Identify which cell holds the provided text, then report its [X, Y] central coordinate. 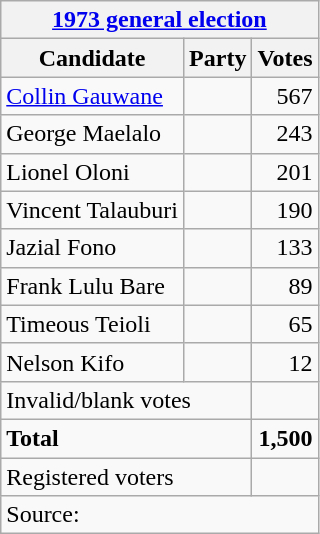
243 [285, 134]
1973 general election [160, 20]
Registered voters [126, 477]
Total [126, 438]
Frank Lulu Bare [92, 286]
Invalid/blank votes [126, 400]
Candidate [92, 58]
Votes [285, 58]
Jazial Fono [92, 248]
George Maelalo [92, 134]
Source: [160, 515]
Nelson Kifo [92, 362]
190 [285, 210]
Vincent Talauburi [92, 210]
Timeous Teioli [92, 324]
Party [218, 58]
89 [285, 286]
201 [285, 172]
12 [285, 362]
133 [285, 248]
Collin Gauwane [92, 96]
567 [285, 96]
65 [285, 324]
Lionel Oloni [92, 172]
1,500 [285, 438]
